Extract the (x, y) coordinate from the center of the cell holding the provided text.  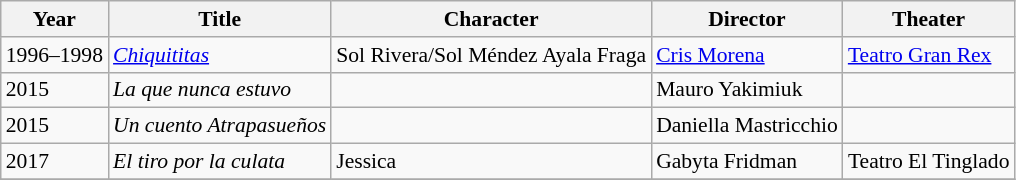
1996–1998 (54, 55)
Sol Rivera/Sol Méndez Ayala Fraga (491, 55)
Chiquititas (220, 55)
Gabyta Fridman (747, 162)
Director (747, 19)
2017 (54, 162)
Title (220, 19)
Teatro El Tinglado (929, 162)
Jessica (491, 162)
Cris Morena (747, 55)
Year (54, 19)
El tiro por la culata (220, 162)
Character (491, 19)
Mauro Yakimiuk (747, 90)
Daniella Mastricchio (747, 126)
Un cuento Atrapasueños (220, 126)
Teatro Gran Rex (929, 55)
Theater (929, 19)
La que nunca estuvo (220, 90)
